Locate the cell with the specified text and output its [X, Y] center coordinate. 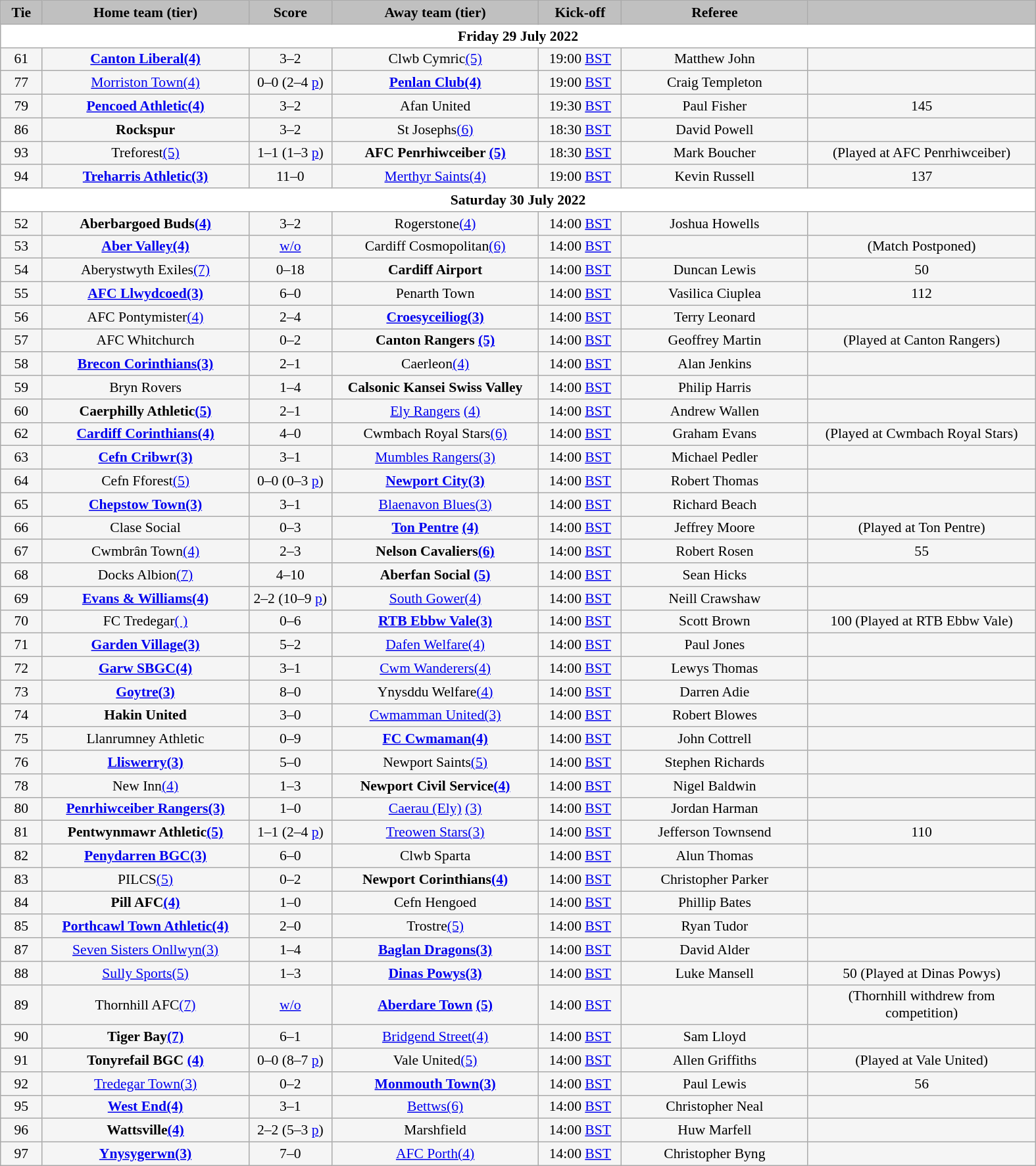
0–18 [290, 270]
Clwb Cymric(5) [435, 59]
St Josephs(6) [435, 130]
Saturday 30 July 2022 [518, 200]
74 [21, 716]
Garw SBGC(4) [146, 669]
Chepstow Town(3) [146, 504]
(Played at Canton Rangers) [922, 341]
Penlan Club(4) [435, 83]
76 [21, 762]
New Inn(4) [146, 786]
5–2 [290, 645]
Nigel Baldwin [714, 786]
Andrew Wallen [714, 411]
Merthyr Saints(4) [435, 177]
(Match Postponed) [922, 247]
Cwmamman United(3) [435, 716]
87 [21, 950]
Brecon Corinthians(3) [146, 364]
Ryan Tudor [714, 927]
Paul Lewis [714, 1084]
Phillip Bates [714, 903]
Treharris Athletic(3) [146, 177]
Terry Leonard [714, 317]
Wattsville(4) [146, 1130]
Aberfan Social (5) [435, 575]
80 [21, 809]
Geoffrey Martin [714, 341]
Stephen Richards [714, 762]
Porthcawl Town Athletic(4) [146, 927]
6–1 [290, 1037]
61 [21, 59]
52 [21, 224]
79 [21, 107]
PILCS(5) [146, 879]
92 [21, 1084]
Kick-off [580, 12]
Rogerstone(4) [435, 224]
75 [21, 739]
2–0 [290, 927]
Sully Sports(5) [146, 973]
Marshfield [435, 1130]
David Alder [714, 950]
Kevin Russell [714, 177]
Tonyrefail BGC (4) [146, 1060]
Docks Albion(7) [146, 575]
62 [21, 434]
Afan United [435, 107]
4–10 [290, 575]
Pencoed Athletic(4) [146, 107]
Sam Lloyd [714, 1037]
88 [21, 973]
Blaenavon Blues(3) [435, 504]
Rockspur [146, 130]
Tiger Bay(7) [146, 1037]
Baglan Dragons(3) [435, 950]
Tie [21, 12]
Garden Village(3) [146, 645]
Darren Adie [714, 692]
Jefferson Townsend [714, 833]
(Played at Ton Pentre) [922, 528]
86 [21, 130]
Vale United(5) [435, 1060]
96 [21, 1130]
Penarth Town [435, 294]
Richard Beach [714, 504]
Treforest(5) [146, 153]
110 [922, 833]
65 [21, 504]
Alun Thomas [714, 856]
Mark Boucher [714, 153]
Scott Brown [714, 621]
7–0 [290, 1154]
Home team (tier) [146, 12]
Cardiff Corinthians(4) [146, 434]
Cefn Hengoed [435, 903]
David Powell [714, 130]
(Thornhill withdrew from competition) [922, 1005]
Huw Marfell [714, 1130]
91 [21, 1060]
Caerleon(4) [435, 364]
Allen Griffiths [714, 1060]
West End(4) [146, 1107]
83 [21, 879]
Canton Liberal(4) [146, 59]
54 [21, 270]
85 [21, 927]
Aberdare Town (5) [435, 1005]
Caerau (Ely) (3) [435, 809]
AFC Pontymister(4) [146, 317]
Pentwynmawr Athletic(5) [146, 833]
Cefn Fforest(5) [146, 481]
Bettws(6) [435, 1107]
4–0 [290, 434]
Morriston Town(4) [146, 83]
Philip Harris [714, 387]
Aber Valley(4) [146, 247]
71 [21, 645]
Hakin United [146, 716]
Joshua Howells [714, 224]
Lewys Thomas [714, 669]
57 [21, 341]
3–0 [290, 716]
Croesyceiliog(3) [435, 317]
Neill Crawshaw [714, 598]
AFC Penrhiwceiber (5) [435, 153]
Matthew John [714, 59]
59 [21, 387]
69 [21, 598]
Paul Fisher [714, 107]
89 [21, 1005]
11–0 [290, 177]
2–3 [290, 552]
Goytre(3) [146, 692]
60 [21, 411]
Bryn Rovers [146, 387]
70 [21, 621]
93 [21, 153]
Cardiff Cosmopolitan(6) [435, 247]
Clase Social [146, 528]
Christopher Byng [714, 1154]
0–6 [290, 621]
67 [21, 552]
Duncan Lewis [714, 270]
Cefn Cribwr(3) [146, 458]
84 [21, 903]
Treowen Stars(3) [435, 833]
2–4 [290, 317]
Caerphilly Athletic(5) [146, 411]
Newport Corinthians(4) [435, 879]
Newport Civil Service(4) [435, 786]
97 [21, 1154]
Evans & Williams(4) [146, 598]
Aberbargoed Buds(4) [146, 224]
(Played at Vale United) [922, 1060]
Dinas Powys(3) [435, 973]
Mumbles Rangers(3) [435, 458]
Cwm Wanderers(4) [435, 669]
112 [922, 294]
Jeffrey Moore [714, 528]
Monmouth Town(3) [435, 1084]
81 [21, 833]
Cwmbach Royal Stars(6) [435, 434]
Ynysddu Welfare(4) [435, 692]
145 [922, 107]
Lliswerry(3) [146, 762]
94 [21, 177]
Clwb Sparta [435, 856]
Nelson Cavaliers(6) [435, 552]
Vasilica Ciuplea [714, 294]
68 [21, 575]
2–2 (10–9 p) [290, 598]
19:30 BST [580, 107]
0–0 (0–3 p) [290, 481]
1–1 (1–3 p) [290, 153]
Bridgend Street(4) [435, 1037]
Away team (tier) [435, 12]
Robert Thomas [714, 481]
137 [922, 177]
50 (Played at Dinas Powys) [922, 973]
63 [21, 458]
(Played at AFC Penrhiwceiber) [922, 153]
Score [290, 12]
53 [21, 247]
Christopher Parker [714, 879]
Penydarren BGC(3) [146, 856]
Referee [714, 12]
FC Tredegar( ) [146, 621]
(Played at Cwmbach Royal Stars) [922, 434]
58 [21, 364]
Trostre(5) [435, 927]
100 (Played at RTB Ebbw Vale) [922, 621]
Tredegar Town(3) [146, 1084]
Thornhill AFC(7) [146, 1005]
Llanrumney Athletic [146, 739]
Sean Hicks [714, 575]
Alan Jenkins [714, 364]
0–3 [290, 528]
78 [21, 786]
Michael Pedler [714, 458]
Christopher Neal [714, 1107]
AFC Porth(4) [435, 1154]
Robert Rosen [714, 552]
Newport City(3) [435, 481]
Canton Rangers (5) [435, 341]
0–0 (8–7 p) [290, 1060]
2–2 (5–3 p) [290, 1130]
Friday 29 July 2022 [518, 36]
Ynysygerwn(3) [146, 1154]
Cardiff Airport [435, 270]
Jordan Harman [714, 809]
South Gower(4) [435, 598]
Seven Sisters Onllwyn(3) [146, 950]
90 [21, 1037]
AFC Whitchurch [146, 341]
Cwmbrân Town(4) [146, 552]
1–1 (2–4 p) [290, 833]
Penrhiwceiber Rangers(3) [146, 809]
Craig Templeton [714, 83]
95 [21, 1107]
0–9 [290, 739]
Robert Blowes [714, 716]
0–0 (2–4 p) [290, 83]
82 [21, 856]
50 [922, 270]
Graham Evans [714, 434]
AFC Llwydcoed(3) [146, 294]
64 [21, 481]
Ton Pentre (4) [435, 528]
Calsonic Kansei Swiss Valley [435, 387]
5–0 [290, 762]
Pill AFC(4) [146, 903]
John Cottrell [714, 739]
RTB Ebbw Vale(3) [435, 621]
Dafen Welfare(4) [435, 645]
72 [21, 669]
Paul Jones [714, 645]
8–0 [290, 692]
77 [21, 83]
66 [21, 528]
Luke Mansell [714, 973]
Newport Saints(5) [435, 762]
Ely Rangers (4) [435, 411]
FC Cwmaman(4) [435, 739]
73 [21, 692]
Aberystwyth Exiles(7) [146, 270]
